Determine the (x, y) coordinate at the center of the cell enclosing the given text.  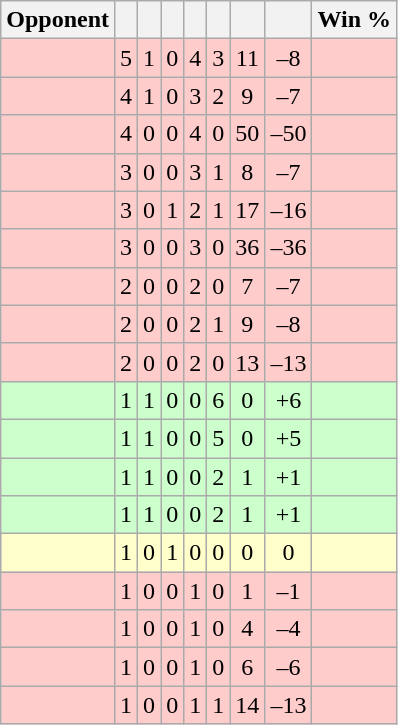
13 (248, 362)
Opponent (58, 20)
7 (248, 286)
–4 (288, 629)
+5 (288, 438)
50 (248, 134)
14 (248, 705)
17 (248, 210)
+6 (288, 400)
–50 (288, 134)
11 (248, 58)
–6 (288, 667)
–16 (288, 210)
8 (248, 172)
–36 (288, 248)
Win % (354, 20)
36 (248, 248)
–1 (288, 591)
